Scan for the cell matching the given text and deliver its [X, Y] coordinate at center. 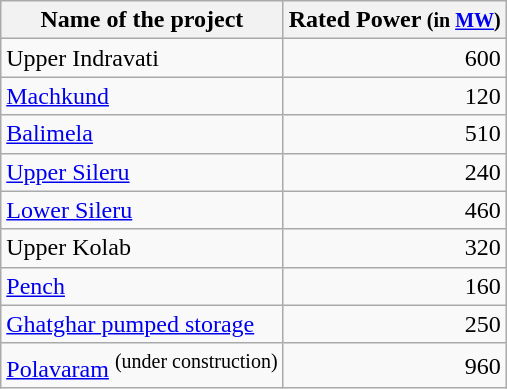
320 [394, 248]
Polavaram (under construction) [142, 366]
Pench [142, 286]
Balimela [142, 134]
510 [394, 134]
960 [394, 366]
Upper Sileru [142, 172]
240 [394, 172]
160 [394, 286]
600 [394, 58]
120 [394, 96]
Upper Indravati [142, 58]
Machkund [142, 96]
250 [394, 324]
Name of the project [142, 20]
Lower Sileru [142, 210]
460 [394, 210]
Ghatghar pumped storage [142, 324]
Upper Kolab [142, 248]
Rated Power (in MW) [394, 20]
